Scan for the cell matching the given text and deliver its (x, y) coordinate at center. 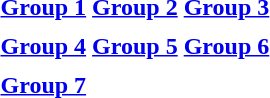
Group 5 (136, 46)
